For the text-containing cell, return its midpoint in [x, y] coordinate format. 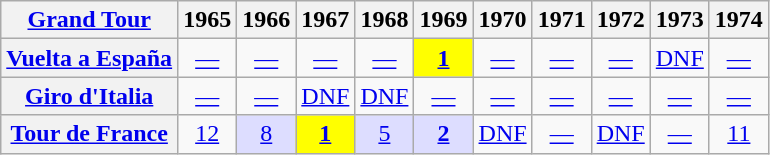
Giro d'Italia [90, 96]
1974 [738, 20]
2 [444, 134]
8 [266, 134]
1972 [620, 20]
1969 [444, 20]
11 [738, 134]
Vuelta a España [90, 58]
1968 [384, 20]
12 [208, 134]
Tour de France [90, 134]
1971 [562, 20]
5 [384, 134]
1973 [680, 20]
1966 [266, 20]
1967 [326, 20]
1970 [502, 20]
1965 [208, 20]
Grand Tour [90, 20]
